Determine the (X, Y) coordinate at the center of the cell enclosing the given text.  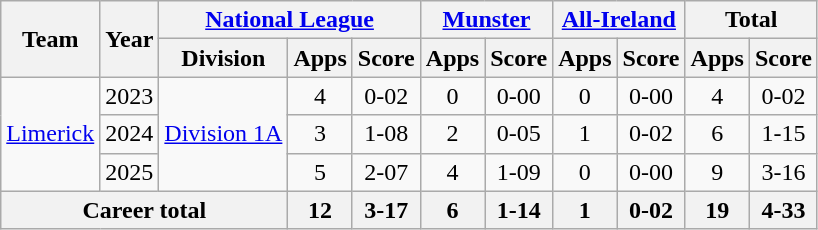
Limerick (50, 134)
9 (717, 172)
2 (452, 134)
4-33 (783, 210)
1-15 (783, 134)
Year (130, 39)
12 (320, 210)
3-17 (386, 210)
2023 (130, 96)
2025 (130, 172)
0-05 (519, 134)
Division 1A (224, 134)
Total (751, 20)
19 (717, 210)
National League (290, 20)
Team (50, 39)
Munster (486, 20)
All-Ireland (619, 20)
1-09 (519, 172)
1-14 (519, 210)
3-16 (783, 172)
5 (320, 172)
1-08 (386, 134)
3 (320, 134)
Division (224, 58)
2024 (130, 134)
Career total (144, 210)
2-07 (386, 172)
